Scan for the cell matching the given text and deliver its [X, Y] coordinate at center. 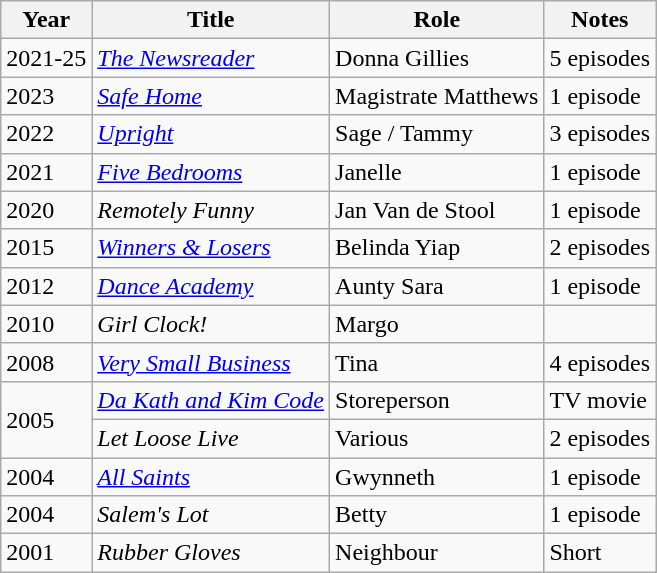
Janelle [437, 172]
2012 [46, 286]
2021 [46, 172]
Role [437, 20]
Let Loose Live [211, 438]
2010 [46, 324]
Margo [437, 324]
Very Small Business [211, 362]
Magistrate Matthews [437, 96]
Neighbour [437, 553]
3 episodes [600, 134]
Aunty Sara [437, 286]
Safe Home [211, 96]
Belinda Yiap [437, 248]
Short [600, 553]
2022 [46, 134]
Notes [600, 20]
2023 [46, 96]
2005 [46, 419]
Dance Academy [211, 286]
Betty [437, 515]
2021-25 [46, 58]
4 episodes [600, 362]
Various [437, 438]
Remotely Funny [211, 210]
Winners & Losers [211, 248]
2001 [46, 553]
Donna Gillies [437, 58]
Year [46, 20]
Title [211, 20]
Jan Van de Stool [437, 210]
2020 [46, 210]
All Saints [211, 477]
Salem's Lot [211, 515]
Storeperson [437, 400]
5 episodes [600, 58]
The Newsreader [211, 58]
Da Kath and Kim Code [211, 400]
Upright [211, 134]
TV movie [600, 400]
2015 [46, 248]
Girl Clock! [211, 324]
Sage / Tammy [437, 134]
Rubber Gloves [211, 553]
Gwynneth [437, 477]
Tina [437, 362]
2008 [46, 362]
Five Bedrooms [211, 172]
